Output the (x, y) coordinate of the center of the cell containing the given text.  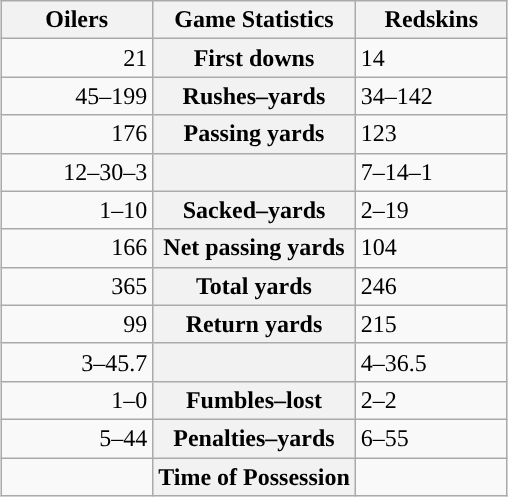
Game Statistics (254, 20)
246 (431, 286)
3–45.7 (77, 362)
4–36.5 (431, 362)
Penalties–yards (254, 438)
Total yards (254, 286)
1–10 (77, 210)
123 (431, 134)
7–14–1 (431, 172)
166 (77, 248)
1–0 (77, 400)
Return yards (254, 324)
215 (431, 324)
2–19 (431, 210)
14 (431, 58)
104 (431, 248)
2–2 (431, 400)
99 (77, 324)
Sacked–yards (254, 210)
176 (77, 134)
6–55 (431, 438)
Passing yards (254, 134)
45–199 (77, 96)
First downs (254, 58)
21 (77, 58)
Net passing yards (254, 248)
12–30–3 (77, 172)
Fumbles–lost (254, 400)
365 (77, 286)
Redskins (431, 20)
Time of Possession (254, 477)
34–142 (431, 96)
5–44 (77, 438)
Rushes–yards (254, 96)
Oilers (77, 20)
